Pinpoint the cell where the given text exists, returning its (x, y) midpoint coordinate. 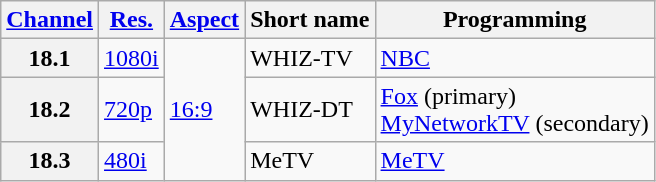
WHIZ-TV (310, 58)
16:9 (204, 110)
Fox (primary)MyNetworkTV (secondary) (514, 110)
720p (132, 110)
NBC (514, 58)
18.1 (50, 58)
1080i (132, 58)
Short name (310, 20)
WHIZ-DT (310, 110)
480i (132, 161)
18.3 (50, 161)
18.2 (50, 110)
Channel (50, 20)
Res. (132, 20)
Aspect (204, 20)
Programming (514, 20)
